For the text-containing cell, return its midpoint in (x, y) coordinate format. 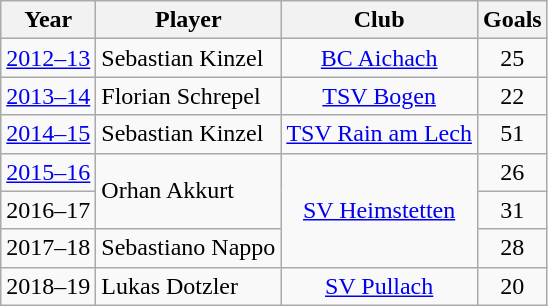
TSV Bogen (380, 96)
2013–14 (48, 96)
2012–13 (48, 58)
2015–16 (48, 172)
28 (512, 248)
Club (380, 20)
SV Pullach (380, 286)
Lukas Dotzler (188, 286)
Sebastiano Nappo (188, 248)
20 (512, 286)
22 (512, 96)
2017–18 (48, 248)
Goals (512, 20)
TSV Rain am Lech (380, 134)
Player (188, 20)
SV Heimstetten (380, 210)
25 (512, 58)
Year (48, 20)
BC Aichach (380, 58)
2014–15 (48, 134)
2018–19 (48, 286)
31 (512, 210)
2016–17 (48, 210)
26 (512, 172)
Florian Schrepel (188, 96)
51 (512, 134)
Orhan Akkurt (188, 191)
